Determine the [X, Y] coordinate at the center of the cell enclosing the given text.  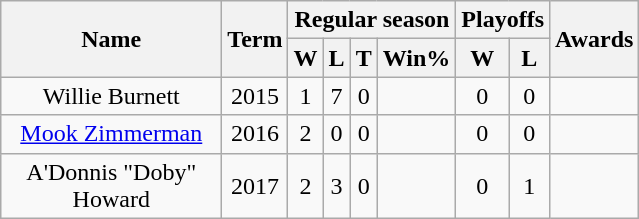
Willie Burnett [112, 96]
Awards [594, 39]
2016 [255, 134]
2015 [255, 96]
T [364, 58]
Mook Zimmerman [112, 134]
2017 [255, 186]
Regular season [372, 20]
Name [112, 39]
3 [336, 186]
Playoffs [503, 20]
A'Donnis "Doby" Howard [112, 186]
Term [255, 39]
7 [336, 96]
Win% [416, 58]
